Search for the cell housing the specified text and yield its (x, y) center coordinate. 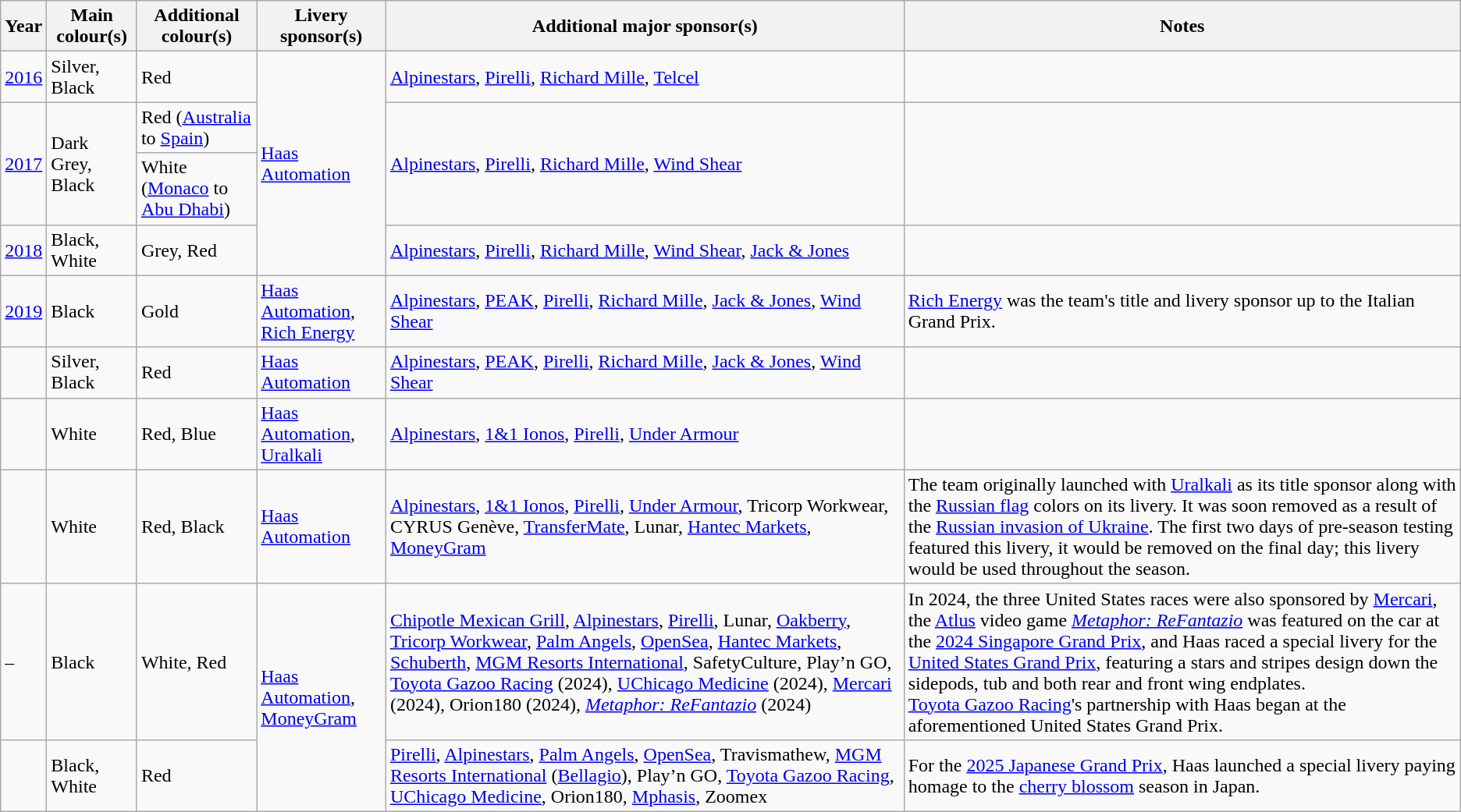
2016 (23, 76)
Red, Blue (197, 434)
White (Monaco to Abu Dhabi) (197, 189)
– (23, 661)
Alpinestars, 1&1 Ionos, Pirelli, Under Armour, Tricorp Workwear, CYRUS Genève, TransferMate, Lunar, Hantec Markets, MoneyGram (645, 527)
Notes (1182, 27)
Alpinestars, Pirelli, Richard Mille, Wind Shear (645, 164)
Red (Australia to Spain) (197, 128)
Dark Grey, Black (92, 164)
Grey, Red (197, 250)
Alpinestars, Pirelli, Richard Mille, Telcel (645, 76)
Year (23, 27)
Haas Automation, Uralkali (322, 434)
2018 (23, 250)
Haas Automation, MoneyGram (322, 697)
For the 2025 Japanese Grand Prix, Haas launched a special livery paying homage to the cherry blossom season in Japan. (1182, 775)
White, Red (197, 661)
Red, Black (197, 527)
Additional colour(s) (197, 27)
Haas Automation, Rich Energy (322, 311)
Additional major sponsor(s) (645, 27)
Livery sponsor(s) (322, 27)
2017 (23, 164)
Gold (197, 311)
Rich Energy was the team's title and livery sponsor up to the Italian Grand Prix. (1182, 311)
Main colour(s) (92, 27)
2019 (23, 311)
Alpinestars, Pirelli, Richard Mille, Wind Shear, Jack & Jones (645, 250)
Alpinestars, 1&1 Ionos, Pirelli, Under Armour (645, 434)
